Locate the cell with the specified text and output its (x, y) center coordinate. 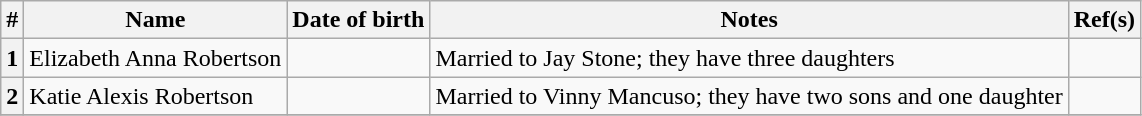
Katie Alexis Robertson (156, 96)
1 (12, 58)
Notes (749, 20)
Ref(s) (1104, 20)
Married to Jay Stone; they have three daughters (749, 58)
Elizabeth Anna Robertson (156, 58)
Name (156, 20)
Married to Vinny Mancuso; they have two sons and one daughter (749, 96)
2 (12, 96)
Date of birth (358, 20)
# (12, 20)
